Extract the (x, y) coordinate from the center of the cell holding the provided text.  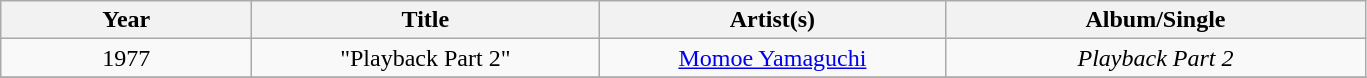
Title (426, 20)
Year (126, 20)
Playback Part 2 (1156, 58)
"Playback Part 2" (426, 58)
Momoe Yamaguchi (772, 58)
Album/Single (1156, 20)
Artist(s) (772, 20)
1977 (126, 58)
